Search for the cell housing the specified text and yield its [X, Y] center coordinate. 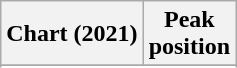
Chart (2021) [72, 34]
Peakposition [189, 34]
